Return the (X, Y) coordinate for the center point of the cell that contains the specified text.  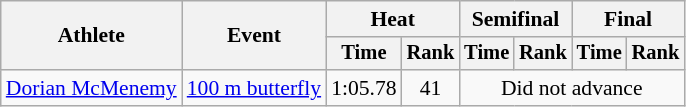
Event (254, 36)
Dorian McMenemy (92, 88)
100 m butterfly (254, 88)
41 (431, 88)
Semifinal (515, 19)
Heat (392, 19)
1:05.78 (364, 88)
Athlete (92, 36)
Did not advance (572, 88)
Final (628, 19)
